Return the (x, y) coordinate for the center point of the cell that contains the specified text.  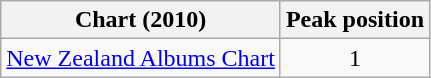
1 (354, 58)
Peak position (354, 20)
New Zealand Albums Chart (141, 58)
Chart (2010) (141, 20)
